For the text-containing cell, return its midpoint in (X, Y) coordinate format. 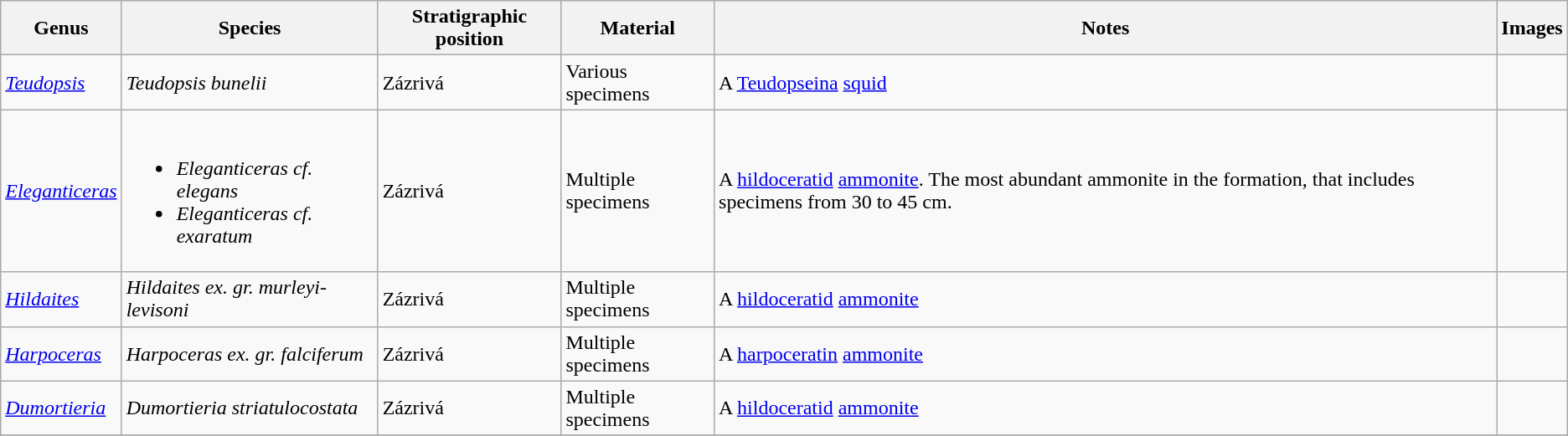
Eleganticeras (61, 191)
A hildoceratid ammonite. The most abundant ammonite in the formation, that includes specimens from 30 to 45 cm. (1106, 191)
A Teudopseina squid (1106, 82)
Material (638, 28)
Stratigraphic position (469, 28)
Species (250, 28)
Harpoceras (61, 353)
Images (1532, 28)
Hildaites (61, 300)
Genus (61, 28)
A harpoceratin ammonite (1106, 353)
Various specimens (638, 82)
Teudopsis (61, 82)
Harpoceras ex. gr. falciferum (250, 353)
Hildaites ex. gr. murleyi-levisoni (250, 300)
Teudopsis bunelii (250, 82)
Eleganticeras cf. elegansEleganticeras cf. exaratum (250, 191)
Dumortieria (61, 408)
Notes (1106, 28)
Dumortieria striatulocostata (250, 408)
